Capture the cell that displays the provided text and extract its [X, Y] central coordinate. 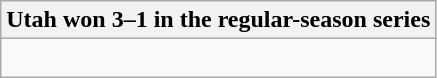
Utah won 3–1 in the regular-season series [218, 20]
